Capture the cell that displays the provided text and extract its [X, Y] central coordinate. 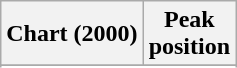
Peakposition [189, 34]
Chart (2000) [72, 34]
